Pinpoint the cell where the given text exists, returning its [X, Y] midpoint coordinate. 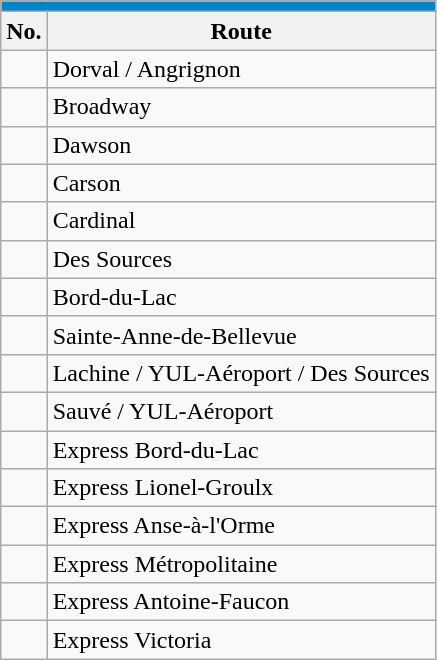
Route [241, 31]
Express Anse-à-l'Orme [241, 526]
Express Victoria [241, 640]
Express Bord-du-Lac [241, 449]
Carson [241, 183]
Des Sources [241, 259]
Express Antoine-Faucon [241, 602]
Sainte-Anne-de-Bellevue [241, 335]
Lachine / YUL-Aéroport / Des Sources [241, 373]
Bord-du-Lac [241, 297]
Broadway [241, 107]
Express Lionel-Groulx [241, 488]
Express Métropolitaine [241, 564]
Dawson [241, 145]
No. [24, 31]
Sauvé / YUL-Aéroport [241, 411]
Dorval / Angrignon [241, 69]
Cardinal [241, 221]
